For the text-containing cell, return its midpoint in [X, Y] coordinate format. 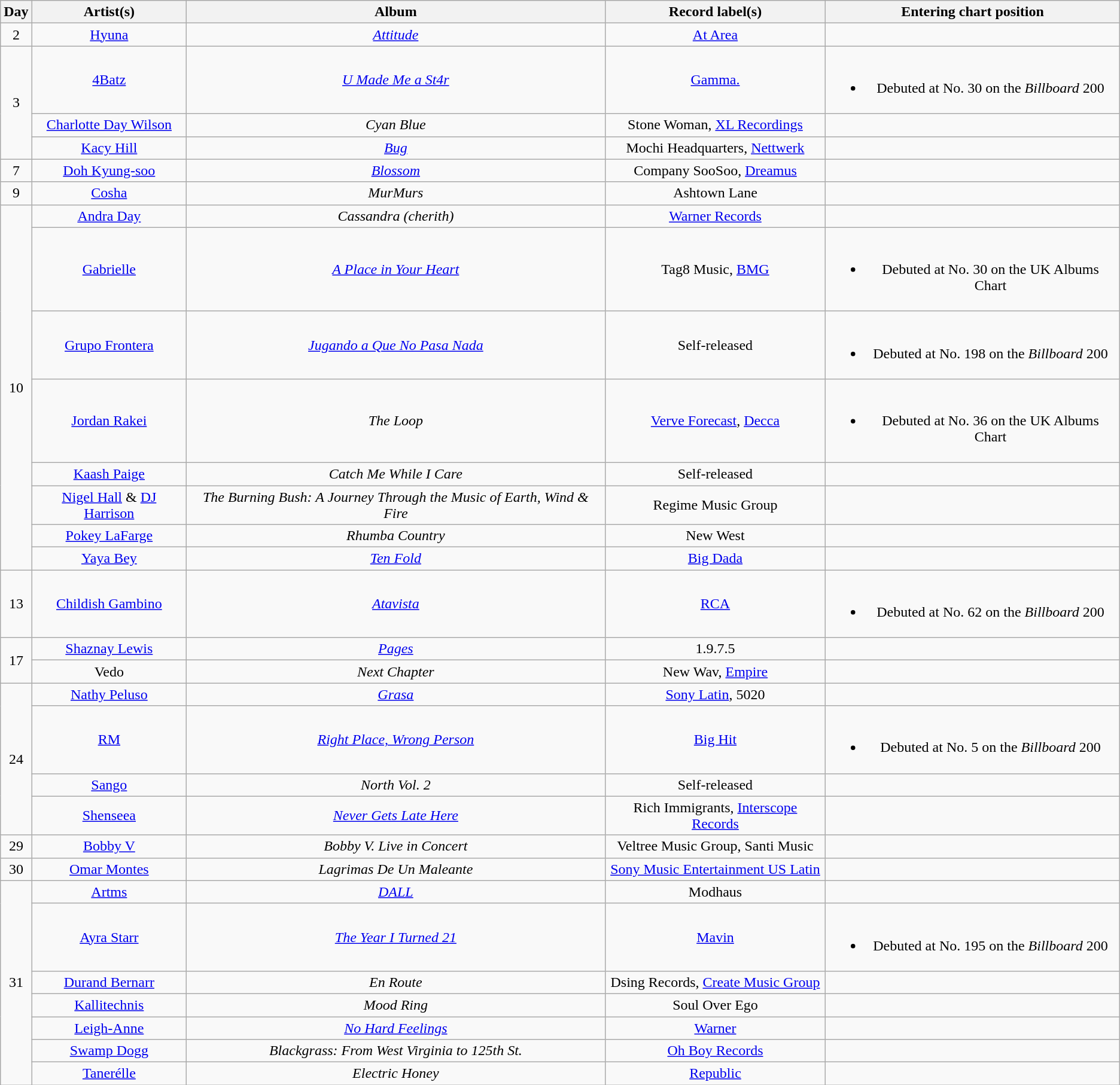
Catch Me While I Care [396, 474]
Debuted at No. 30 on the UK Albums Chart [973, 269]
30 [16, 869]
Big Hit [716, 739]
At Area [716, 35]
2 [16, 35]
Childish Gambino [109, 604]
Debuted at No. 195 on the Billboard 200 [973, 937]
17 [16, 660]
New West [716, 536]
Ayra Starr [109, 937]
Leigh-Anne [109, 1028]
Debuted at No. 36 on the UK Albums Chart [973, 420]
Attitude [396, 35]
Doh Kyung-soo [109, 170]
Hyuna [109, 35]
Kaash Paige [109, 474]
Republic [716, 1074]
Blackgrass: From West Virginia to 125th St. [396, 1051]
13 [16, 604]
Oh Boy Records [716, 1051]
MurMurs [396, 193]
Veltree Music Group, Santi Music [716, 846]
Bobby V [109, 846]
North Vol. 2 [396, 785]
Ten Fold [396, 559]
Cyan Blue [396, 125]
RCA [716, 604]
Kacy Hill [109, 148]
31 [16, 982]
RM [109, 739]
U Made Me a St4r [396, 80]
Grupo Frontera [109, 345]
Entering chart position [973, 12]
New Wav, Empire [716, 672]
Day [16, 12]
Atavista [396, 604]
Tanerélle [109, 1074]
Artist(s) [109, 12]
24 [16, 759]
Jordan Rakei [109, 420]
Big Dada [716, 559]
Swamp Dogg [109, 1051]
Debuted at No. 198 on the Billboard 200 [973, 345]
Charlotte Day Wilson [109, 125]
Debuted at No. 30 on the Billboard 200 [973, 80]
Modhaus [716, 892]
Dsing Records, Create Music Group [716, 982]
Omar Montes [109, 869]
Mavin [716, 937]
Album [396, 12]
Right Place, Wrong Person [396, 739]
Nathy Peluso [109, 694]
DALL [396, 892]
The Loop [396, 420]
Warner [716, 1028]
Mochi Headquarters, Nettwerk [716, 148]
Debuted at No. 62 on the Billboard 200 [973, 604]
Rhumba Country [396, 536]
Blossom [396, 170]
Jugando a Que No Pasa Nada [396, 345]
Gabrielle [109, 269]
7 [16, 170]
Debuted at No. 5 on the Billboard 200 [973, 739]
No Hard Feelings [396, 1028]
Sony Music Entertainment US Latin [716, 869]
Lagrimas De Un Maleante [396, 869]
Record label(s) [716, 12]
Sony Latin, 5020 [716, 694]
Electric Honey [396, 1074]
The Year I Turned 21 [396, 937]
En Route [396, 982]
Ashtown Lane [716, 193]
Next Chapter [396, 672]
Cosha [109, 193]
Bug [396, 148]
The Burning Bush: A Journey Through the Music of Earth, Wind & Fire [396, 505]
Regime Music Group [716, 505]
Kallitechnis [109, 1005]
A Place in Your Heart [396, 269]
Vedo [109, 672]
1.9.7.5 [716, 649]
3 [16, 103]
10 [16, 387]
4Batz [109, 80]
Gamma. [716, 80]
Verve Forecast, Decca [716, 420]
Rich Immigrants, Interscope Records [716, 816]
Sango [109, 785]
Never Gets Late Here [396, 816]
Artms [109, 892]
Cassandra (cherith) [396, 216]
Pages [396, 649]
Soul Over Ego [716, 1005]
9 [16, 193]
Tag8 Music, BMG [716, 269]
Yaya Bey [109, 559]
Shenseea [109, 816]
Bobby V. Live in Concert [396, 846]
Pokey LaFarge [109, 536]
Warner Records [716, 216]
29 [16, 846]
Grasa [396, 694]
Stone Woman, XL Recordings [716, 125]
Company SooSoo, Dreamus [716, 170]
Andra Day [109, 216]
Shaznay Lewis [109, 649]
Durand Bernarr [109, 982]
Mood Ring [396, 1005]
Nigel Hall & DJ Harrison [109, 505]
